Provide the (X, Y) coordinate of the cell's center where the given text is located.  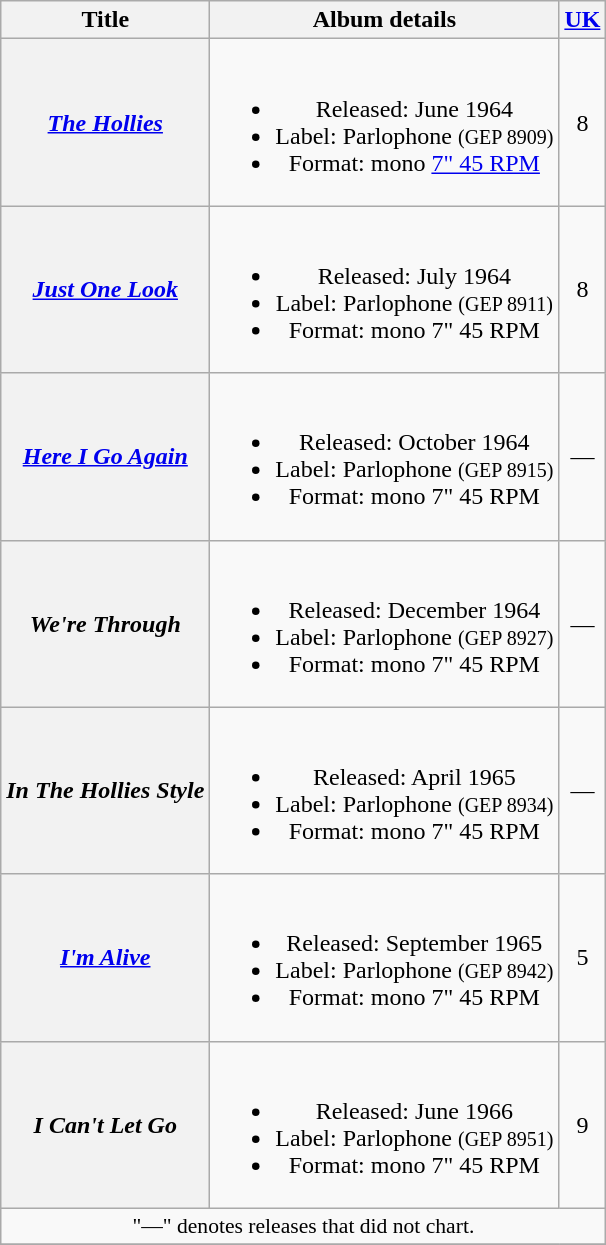
Released: June 1964Label: Parlophone (GEP 8909)Format: mono 7" 45 RPM (384, 122)
Released: April 1965Label: Parlophone (GEP 8934)Format: mono 7" 45 RPM (384, 790)
Released: June 1966Label: Parlophone (GEP 8951)Format: mono 7" 45 RPM (384, 1124)
Just One Look (106, 290)
Here I Go Again (106, 456)
Album details (384, 20)
Released: October 1964Label: Parlophone (GEP 8915)Format: mono 7" 45 RPM (384, 456)
"—" denotes releases that did not chart. (304, 1226)
5 (582, 958)
Title (106, 20)
The Hollies (106, 122)
I'm Alive (106, 958)
In The Hollies Style (106, 790)
I Can't Let Go (106, 1124)
Released: July 1964Label: Parlophone (GEP 8911)Format: mono 7" 45 RPM (384, 290)
Released: September 1965Label: Parlophone (GEP 8942)Format: mono 7" 45 RPM (384, 958)
We're Through (106, 624)
UK (582, 20)
Released: December 1964Label: Parlophone (GEP 8927)Format: mono 7" 45 RPM (384, 624)
9 (582, 1124)
